Provide the (X, Y) coordinate of the cell's center where the given text is located.  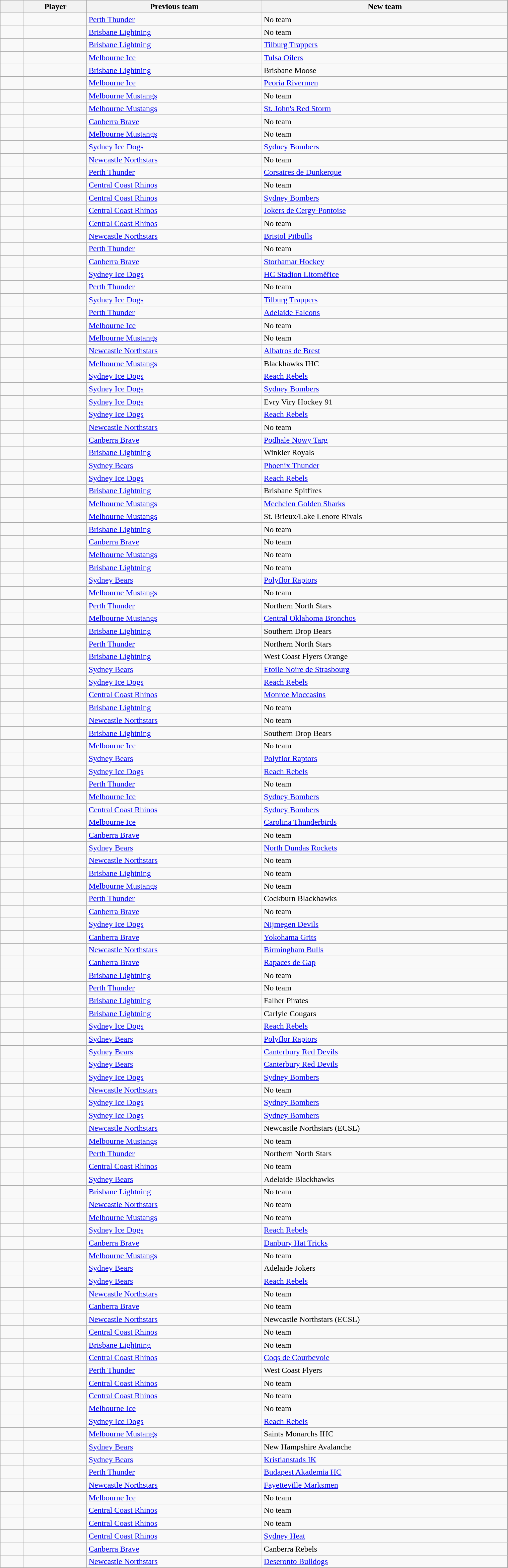
Etoile Noire de Strasbourg (385, 669)
Player (56, 7)
Albatros de Brest (385, 351)
Canberra Rebels (385, 1549)
Previous team (174, 7)
Winkler Royals (385, 453)
Deseronto Bulldogs (385, 1561)
New team (385, 7)
Mechelen Golden Sharks (385, 504)
Adelaide Falcons (385, 312)
Brisbane Spitfires (385, 491)
North Dundas Rockets (385, 848)
Falher Pirates (385, 1001)
Birmingham Bulls (385, 950)
Podhale Nowy Targ (385, 440)
Central Oklahoma Bronchos (385, 618)
Rapaces de Gap (385, 962)
Monroe Moccasins (385, 695)
HC Stadion Litoměřice (385, 274)
Nijmegen Devils (385, 924)
Tulsa Oilers (385, 58)
Sydney Heat (385, 1536)
Bristol Pitbulls (385, 236)
Peoria Rivermen (385, 83)
Phoenix Thunder (385, 465)
Cockburn Blackhawks (385, 899)
West Coast Flyers Orange (385, 657)
New Hampshire Avalanche (385, 1447)
Saints Monarchs IHC (385, 1434)
Carolina Thunderbirds (385, 822)
Storhamar Hockey (385, 262)
Evry Viry Hockey 91 (385, 402)
Budapest Akademia HC (385, 1472)
Blackhawks IHC (385, 363)
Adelaide Blackhawks (385, 1179)
Adelaide Jokers (385, 1268)
Carlyle Cougars (385, 1014)
West Coast Flyers (385, 1370)
St. John's Red Storm (385, 108)
St. Brieux/Lake Lenore Rivals (385, 516)
Yokohama Grits (385, 937)
Jokers de Cergy-Pontoise (385, 211)
Kristianstads IK (385, 1460)
Fayetteville Marksmen (385, 1485)
Coqs de Courbevoie (385, 1357)
Danbury Hat Tricks (385, 1243)
Brisbane Moose (385, 70)
Corsaires de Dunkerque (385, 172)
